Detect which cell encompasses the target text, then output its [x, y] center coordinate. 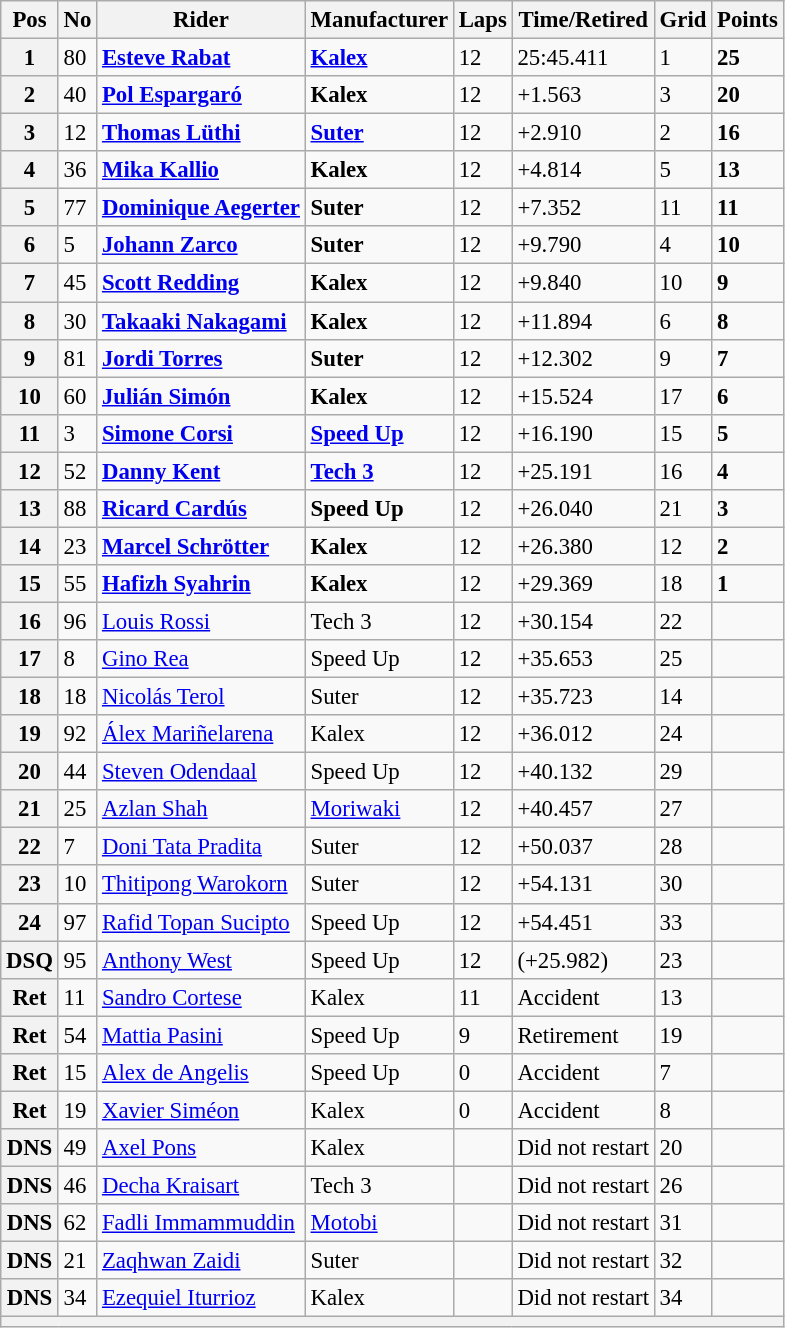
Steven Odendaal [202, 772]
Axel Pons [202, 1148]
+1.563 [583, 95]
Pos [30, 20]
33 [682, 922]
+2.910 [583, 133]
Points [748, 20]
+4.814 [583, 170]
Thitipong Warokorn [202, 885]
Doni Tata Pradita [202, 847]
+25.191 [583, 471]
No [77, 20]
Moriwaki [379, 809]
49 [77, 1148]
Álex Mariñelarena [202, 734]
(+25.982) [583, 960]
Hafizh Syahrin [202, 584]
Gino Rea [202, 659]
96 [77, 621]
Time/Retired [583, 20]
29 [682, 772]
46 [77, 1185]
+9.790 [583, 245]
Esteve Rabat [202, 58]
+26.040 [583, 509]
+40.457 [583, 809]
+7.352 [583, 208]
+54.451 [583, 922]
Rafid Topan Sucipto [202, 922]
Sandro Cortese [202, 997]
Simone Corsi [202, 433]
Ricard Cardús [202, 509]
Xavier Siméon [202, 1110]
+16.190 [583, 433]
Rider [202, 20]
62 [77, 1223]
Decha Kraisart [202, 1185]
+26.380 [583, 546]
Nicolás Terol [202, 697]
Laps [482, 20]
80 [77, 58]
Grid [682, 20]
+30.154 [583, 621]
88 [77, 509]
Mattia Pasini [202, 1035]
26 [682, 1185]
92 [77, 734]
60 [77, 396]
+12.302 [583, 358]
+35.653 [583, 659]
97 [77, 922]
77 [77, 208]
Fadli Immammuddin [202, 1223]
Julián Simón [202, 396]
32 [682, 1261]
44 [77, 772]
Azlan Shah [202, 809]
Alex de Angelis [202, 1073]
45 [77, 283]
+40.132 [583, 772]
27 [682, 809]
Marcel Schrötter [202, 546]
Anthony West [202, 960]
Ezequiel Iturrioz [202, 1298]
Retirement [583, 1035]
Danny Kent [202, 471]
+29.369 [583, 584]
+9.840 [583, 283]
+35.723 [583, 697]
Mika Kallio [202, 170]
81 [77, 358]
95 [77, 960]
28 [682, 847]
Zaqhwan Zaidi [202, 1261]
Manufacturer [379, 20]
DSQ [30, 960]
+50.037 [583, 847]
Pol Espargaró [202, 95]
+36.012 [583, 734]
54 [77, 1035]
Scott Redding [202, 283]
Motobi [379, 1223]
55 [77, 584]
Takaaki Nakagami [202, 321]
36 [77, 170]
+15.524 [583, 396]
Dominique Aegerter [202, 208]
Jordi Torres [202, 358]
Louis Rossi [202, 621]
52 [77, 471]
+11.894 [583, 321]
25:45.411 [583, 58]
Thomas Lüthi [202, 133]
31 [682, 1223]
Johann Zarco [202, 245]
+54.131 [583, 885]
40 [77, 95]
